Scan for the cell matching the given text and deliver its [x, y] coordinate at center. 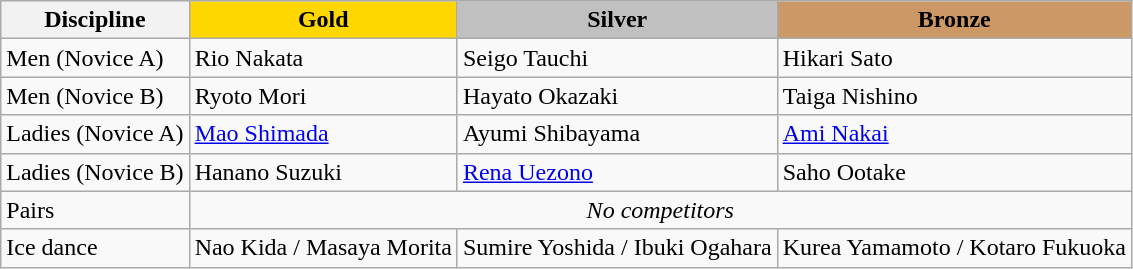
Pairs [95, 210]
Ami Nakai [954, 134]
Men (Novice B) [95, 96]
Gold [323, 20]
Ryoto Mori [323, 96]
Discipline [95, 20]
Taiga Nishino [954, 96]
Hayato Okazaki [617, 96]
Seigo Tauchi [617, 58]
Saho Ootake [954, 172]
Rio Nakata [323, 58]
Silver [617, 20]
Ladies (Novice A) [95, 134]
Ice dance [95, 248]
Mao Shimada [323, 134]
Hikari Sato [954, 58]
Hanano Suzuki [323, 172]
Men (Novice A) [95, 58]
Bronze [954, 20]
Nao Kida / Masaya Morita [323, 248]
Ayumi Shibayama [617, 134]
Kurea Yamamoto / Kotaro Fukuoka [954, 248]
No competitors [660, 210]
Sumire Yoshida / Ibuki Ogahara [617, 248]
Ladies (Novice B) [95, 172]
Rena Uezono [617, 172]
